For the text-containing cell, return its midpoint in [X, Y] coordinate format. 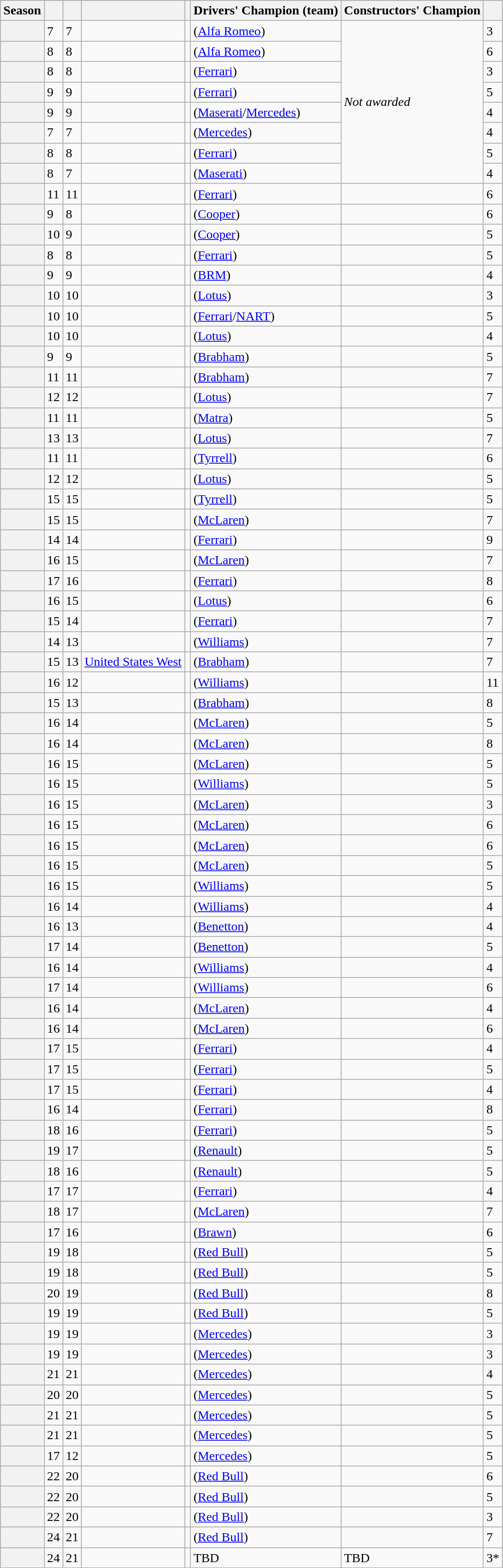
(Matra) [266, 418]
(Brawn) [266, 1232]
Drivers' Champion (team) [266, 11]
Not awarded [412, 102]
3* [493, 1558]
(Maserati) [266, 173]
United States West [134, 662]
(Ferrari/NART) [266, 316]
(Maserati/Mercedes) [266, 112]
Season [22, 11]
(BRM) [266, 275]
Constructors' Champion [412, 11]
